Detect which cell encompasses the target text, then output its (x, y) center coordinate. 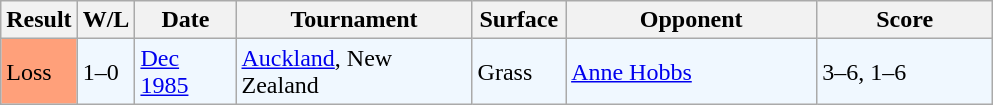
Tournament (354, 20)
Loss (39, 72)
Dec 1985 (186, 72)
Auckland, New Zealand (354, 72)
Opponent (692, 20)
Date (186, 20)
Grass (519, 72)
Result (39, 20)
3–6, 1–6 (905, 72)
Anne Hobbs (692, 72)
Score (905, 20)
1–0 (106, 72)
W/L (106, 20)
Surface (519, 20)
